Scan for the cell matching the given text and deliver its (x, y) coordinate at center. 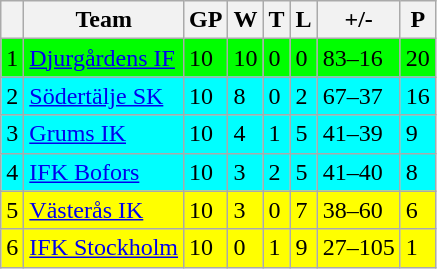
38–60 (358, 210)
W (246, 20)
16 (418, 96)
41–40 (358, 172)
83–16 (358, 58)
L (304, 20)
IFK Stockholm (104, 248)
Grums IK (104, 134)
T (276, 20)
20 (418, 58)
7 (304, 210)
+/- (358, 20)
27–105 (358, 248)
Team (104, 20)
IFK Bofors (104, 172)
41–39 (358, 134)
GP (206, 20)
P (418, 20)
Södertälje SK (104, 96)
Djurgårdens IF (104, 58)
Västerås IK (104, 210)
67–37 (358, 96)
